Search for the cell housing the specified text and yield its [x, y] center coordinate. 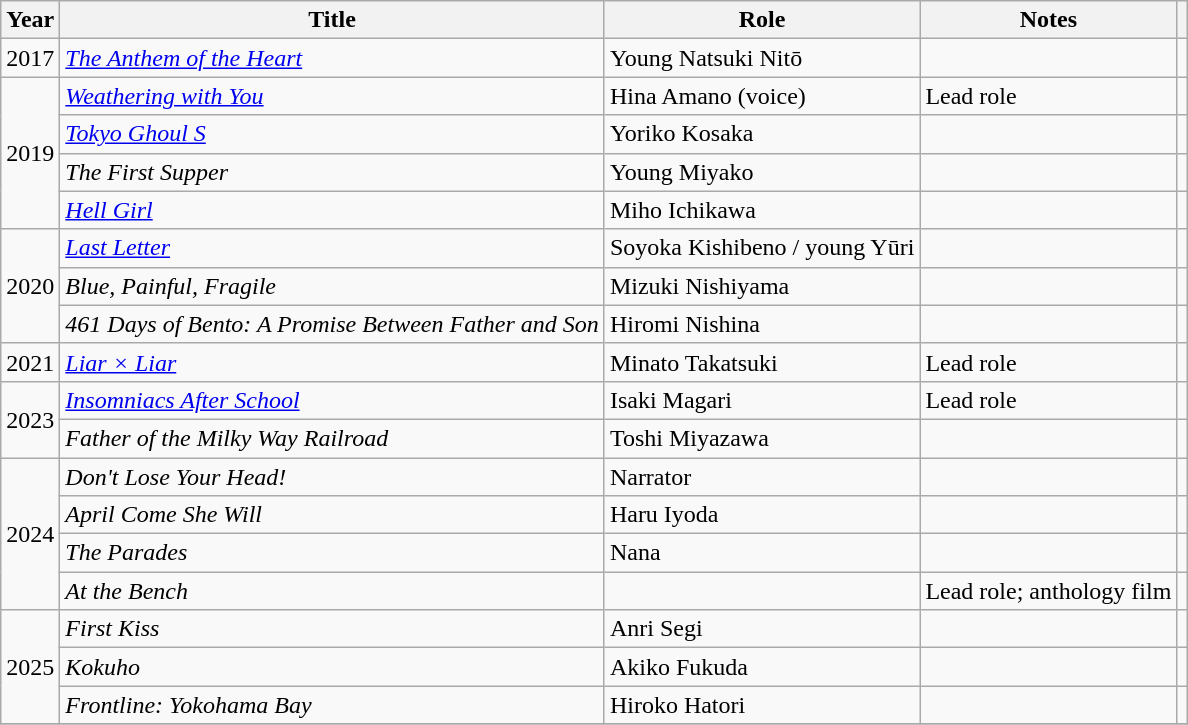
Notes [1048, 20]
Liar × Liar [332, 362]
Toshi Miyazawa [762, 438]
2017 [30, 58]
Young Natsuki Nitō [762, 58]
The Parades [332, 553]
Anri Segi [762, 629]
Hiroko Hatori [762, 705]
Hell Girl [332, 210]
2021 [30, 362]
Role [762, 20]
2023 [30, 419]
461 Days of Bento: A Promise Between Father and Son [332, 324]
Insomniacs After School [332, 400]
2024 [30, 534]
The First Supper [332, 172]
Miho Ichikawa [762, 210]
Last Letter [332, 248]
Narrator [762, 477]
Hiromi Nishina [762, 324]
Title [332, 20]
Don't Lose Your Head! [332, 477]
Hina Amano (voice) [762, 96]
At the Bench [332, 591]
First Kiss [332, 629]
Mizuki Nishiyama [762, 286]
Nana [762, 553]
April Come She Will [332, 515]
Isaki Magari [762, 400]
Kokuho [332, 667]
Tokyo Ghoul S [332, 134]
Lead role; anthology film [1048, 591]
Young Miyako [762, 172]
2019 [30, 153]
Frontline: Yokohama Bay [332, 705]
Yoriko Kosaka [762, 134]
Soyoka Kishibeno / young Yūri [762, 248]
Father of the Milky Way Railroad [332, 438]
Akiko Fukuda [762, 667]
Minato Takatsuki [762, 362]
The Anthem of the Heart [332, 58]
2020 [30, 286]
Weathering with You [332, 96]
2025 [30, 667]
Haru Iyoda [762, 515]
Blue, Painful, Fragile [332, 286]
Year [30, 20]
